Identify which cell holds the provided text, then report its [X, Y] central coordinate. 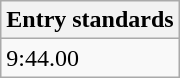
9:44.00 [90, 58]
Entry standards [90, 20]
